Extract the [X, Y] coordinate from the center of the cell holding the provided text.  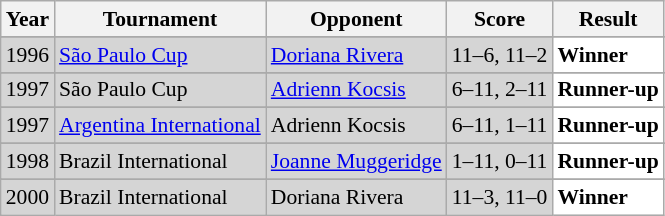
Joanne Muggeridge [356, 162]
Year [28, 19]
1998 [28, 162]
Tournament [160, 19]
6–11, 2–11 [500, 90]
Result [608, 19]
Argentina International [160, 126]
1–11, 0–11 [500, 162]
11–3, 11–0 [500, 197]
11–6, 11–2 [500, 55]
Opponent [356, 19]
2000 [28, 197]
1996 [28, 55]
Score [500, 19]
6–11, 1–11 [500, 126]
